Capture the cell that displays the provided text and extract its [x, y] central coordinate. 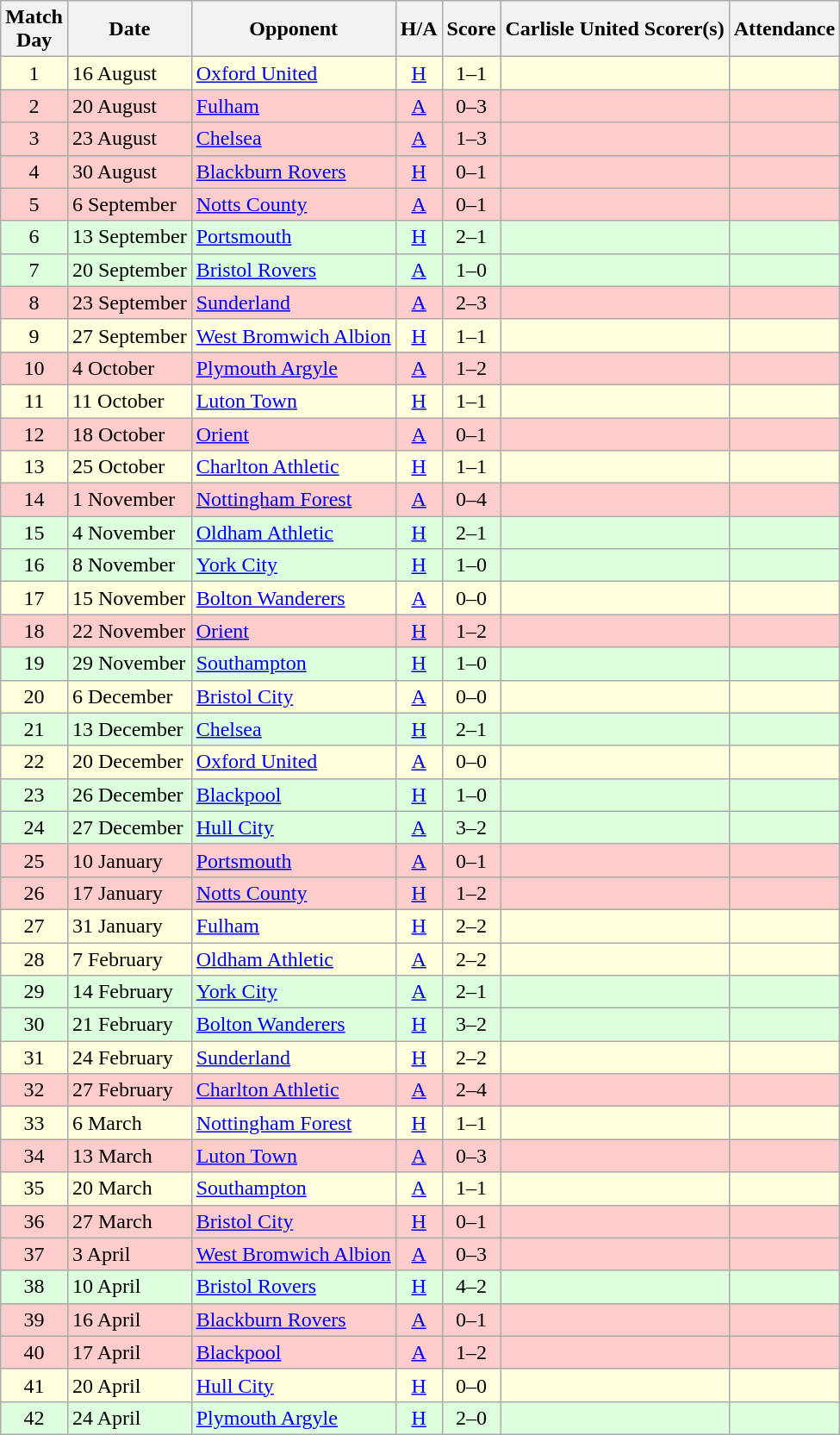
6 September [129, 204]
20 August [129, 106]
23 September [129, 303]
41 [34, 1385]
3 April [129, 1254]
10 April [129, 1287]
28 [34, 959]
Score [471, 29]
18 October [129, 434]
29 [34, 992]
9 [34, 335]
20 April [129, 1385]
38 [34, 1287]
3 [34, 139]
18 [34, 631]
37 [34, 1254]
5 [34, 204]
2–0 [471, 1418]
14 [34, 500]
20 December [129, 762]
22 [34, 762]
7 February [129, 959]
26 [34, 893]
27 December [129, 827]
21 February [129, 1025]
Carlisle United Scorer(s) [615, 29]
8 [34, 303]
17 [34, 598]
1 [34, 73]
15 [34, 533]
2–3 [471, 303]
17 April [129, 1352]
Date [129, 29]
17 January [129, 893]
16 [34, 565]
13 [34, 467]
20 September [129, 270]
Match Day [34, 29]
30 [34, 1025]
7 [34, 270]
15 November [129, 598]
13 September [129, 237]
4 October [129, 368]
1 November [129, 500]
23 August [129, 139]
1–3 [471, 139]
2 [34, 106]
31 January [129, 926]
21 [34, 729]
31 [34, 1058]
25 [34, 860]
20 March [129, 1189]
4 [34, 172]
10 January [129, 860]
14 February [129, 992]
24 [34, 827]
19 [34, 664]
40 [34, 1352]
13 December [129, 729]
16 April [129, 1320]
32 [34, 1090]
26 December [129, 795]
13 March [129, 1156]
20 [34, 696]
24 February [129, 1058]
H/A [419, 29]
27 September [129, 335]
27 [34, 926]
0–4 [471, 500]
12 [34, 434]
25 October [129, 467]
24 April [129, 1418]
11 [34, 401]
Attendance [784, 29]
27 March [129, 1221]
35 [34, 1189]
34 [34, 1156]
11 October [129, 401]
16 August [129, 73]
2–4 [471, 1090]
6 [34, 237]
4–2 [471, 1287]
6 March [129, 1123]
6 December [129, 696]
Opponent [293, 29]
29 November [129, 664]
4 November [129, 533]
36 [34, 1221]
42 [34, 1418]
22 November [129, 631]
8 November [129, 565]
30 August [129, 172]
27 February [129, 1090]
33 [34, 1123]
10 [34, 368]
39 [34, 1320]
23 [34, 795]
